Scan for the cell matching the given text and deliver its (x, y) coordinate at center. 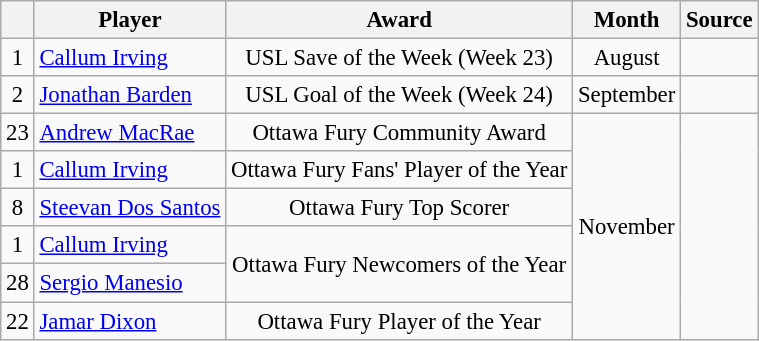
Ottawa Fury Top Scorer (400, 208)
23 (18, 133)
Player (130, 20)
Jonathan Barden (130, 95)
8 (18, 208)
22 (18, 321)
Ottawa Fury Fans' Player of the Year (400, 170)
Ottawa Fury Community Award (400, 133)
Jamar Dixon (130, 321)
August (627, 58)
USL Goal of the Week (Week 24) (400, 95)
2 (18, 95)
Andrew MacRae (130, 133)
September (627, 95)
Ottawa Fury Player of the Year (400, 321)
Source (720, 20)
Ottawa Fury Newcomers of the Year (400, 264)
28 (18, 283)
USL Save of the Week (Week 23) (400, 58)
Sergio Manesio (130, 283)
Award (400, 20)
Steevan Dos Santos (130, 208)
November (627, 227)
Month (627, 20)
